Provide the (x, y) coordinate of the cell's center where the given text is located.  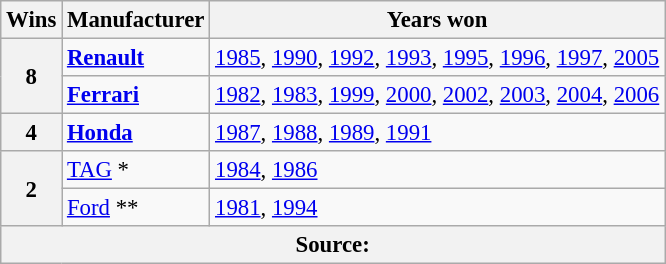
Honda (136, 133)
8 (32, 76)
Wins (32, 20)
1987, 1988, 1989, 1991 (438, 133)
Ferrari (136, 95)
Years won (438, 20)
Manufacturer (136, 20)
4 (32, 133)
2 (32, 188)
1985, 1990, 1992, 1993, 1995, 1996, 1997, 2005 (438, 58)
Renault (136, 58)
1981, 1994 (438, 208)
1982, 1983, 1999, 2000, 2002, 2003, 2004, 2006 (438, 95)
TAG * (136, 170)
1984, 1986 (438, 170)
Source: (333, 245)
Ford ** (136, 208)
